Locate the cell with the specified text and output its (X, Y) center coordinate. 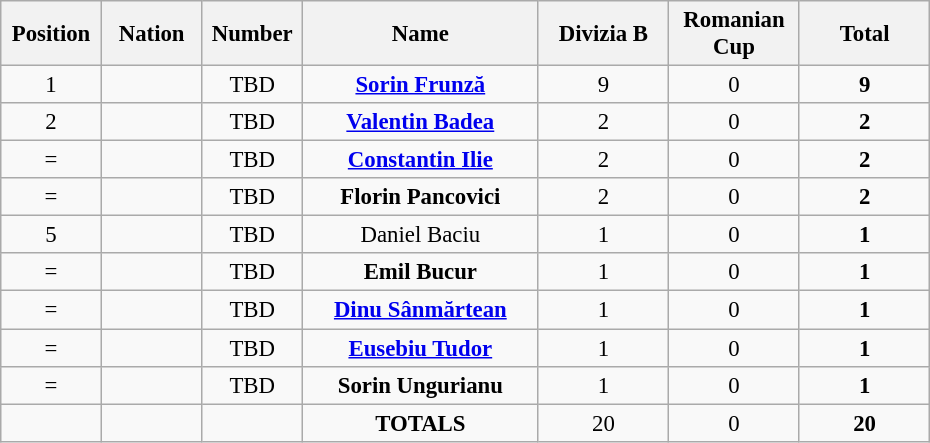
Eusebiu Tudor (421, 348)
Nation (152, 34)
Dinu Sânmărtean (421, 310)
5 (52, 235)
Romanian Cup (734, 34)
TOTALS (421, 423)
Emil Bucur (421, 273)
Daniel Baciu (421, 235)
Sorin Frunză (421, 85)
Name (421, 34)
Valentin Badea (421, 122)
Florin Pancovici (421, 197)
Number (252, 34)
Total (864, 34)
Constantin Ilie (421, 160)
Divizia B (604, 34)
Sorin Ungurianu (421, 385)
Position (52, 34)
